Return the [X, Y] coordinate for the center point of the cell that contains the specified text.  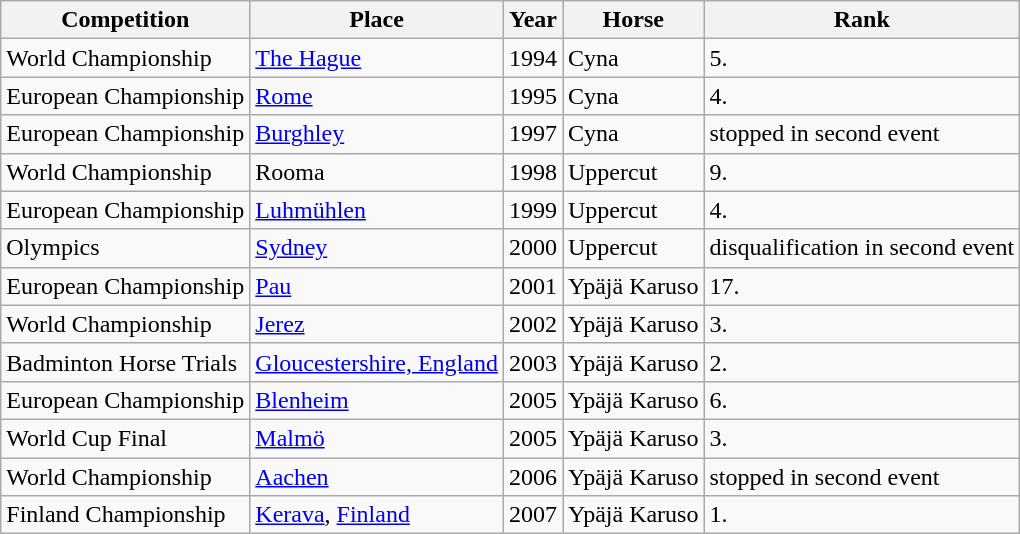
disqualification in second event [862, 248]
2003 [532, 362]
2007 [532, 515]
Competition [126, 20]
6. [862, 400]
Horse [632, 20]
1999 [532, 210]
Pau [377, 286]
Gloucestershire, England [377, 362]
1994 [532, 58]
Rome [377, 96]
Year [532, 20]
Burghley [377, 134]
Kerava, Finland [377, 515]
1997 [532, 134]
2001 [532, 286]
2006 [532, 477]
1998 [532, 172]
Olympics [126, 248]
The Hague [377, 58]
Jerez [377, 324]
Luhmühlen [377, 210]
Badminton Horse Trials [126, 362]
Rooma [377, 172]
World Cup Final [126, 438]
Malmö [377, 438]
2002 [532, 324]
1. [862, 515]
Place [377, 20]
Rank [862, 20]
Finland Championship [126, 515]
9. [862, 172]
2000 [532, 248]
Aachen [377, 477]
17. [862, 286]
5. [862, 58]
Blenheim [377, 400]
Sydney [377, 248]
1995 [532, 96]
2. [862, 362]
